Find where the given text appears and provide that cell's center as [X, Y] coordinate. 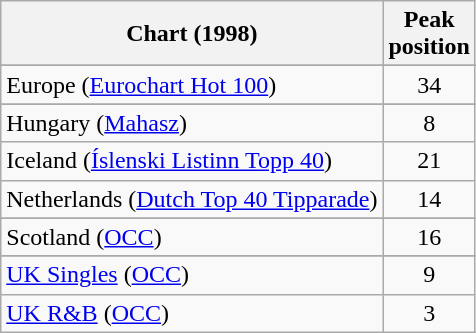
Iceland (Íslenski Listinn Topp 40) [192, 161]
Scotland (OCC) [192, 237]
8 [429, 123]
UK R&B (OCC) [192, 313]
Chart (1998) [192, 34]
34 [429, 85]
3 [429, 313]
Netherlands (Dutch Top 40 Tipparade) [192, 199]
16 [429, 237]
21 [429, 161]
Europe (Eurochart Hot 100) [192, 85]
Peakposition [429, 34]
9 [429, 275]
UK Singles (OCC) [192, 275]
14 [429, 199]
Hungary (Mahasz) [192, 123]
